Provide the (x, y) coordinate of the cell's center where the given text is located.  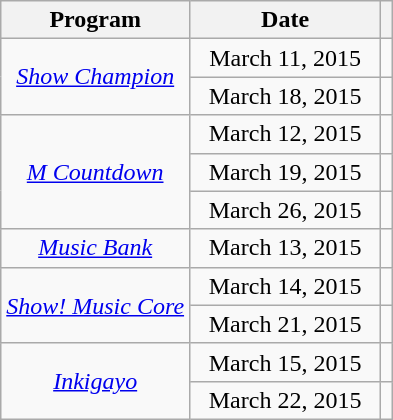
Date (286, 20)
March 12, 2015 (286, 134)
March 18, 2015 (286, 96)
Program (96, 20)
March 19, 2015 (286, 172)
M Countdown (96, 172)
March 14, 2015 (286, 286)
March 11, 2015 (286, 58)
March 15, 2015 (286, 362)
March 26, 2015 (286, 210)
Show! Music Core (96, 305)
March 13, 2015 (286, 248)
Inkigayo (96, 381)
Music Bank (96, 248)
March 22, 2015 (286, 400)
Show Champion (96, 77)
March 21, 2015 (286, 324)
